Determine the (x, y) coordinate at the center of the cell enclosing the given text.  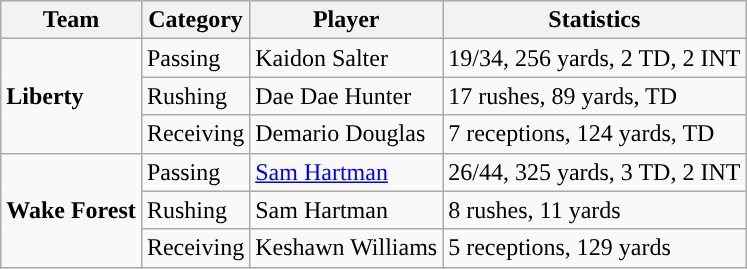
19/34, 256 yards, 2 TD, 2 INT (594, 58)
Demario Douglas (346, 134)
5 receptions, 129 yards (594, 248)
26/44, 325 yards, 3 TD, 2 INT (594, 172)
Category (195, 20)
Keshawn Williams (346, 248)
Statistics (594, 20)
7 receptions, 124 yards, TD (594, 134)
Kaidon Salter (346, 58)
Dae Dae Hunter (346, 96)
17 rushes, 89 yards, TD (594, 96)
Wake Forest (72, 210)
Player (346, 20)
Team (72, 20)
Liberty (72, 96)
8 rushes, 11 yards (594, 210)
